Search for the cell housing the specified text and yield its (x, y) center coordinate. 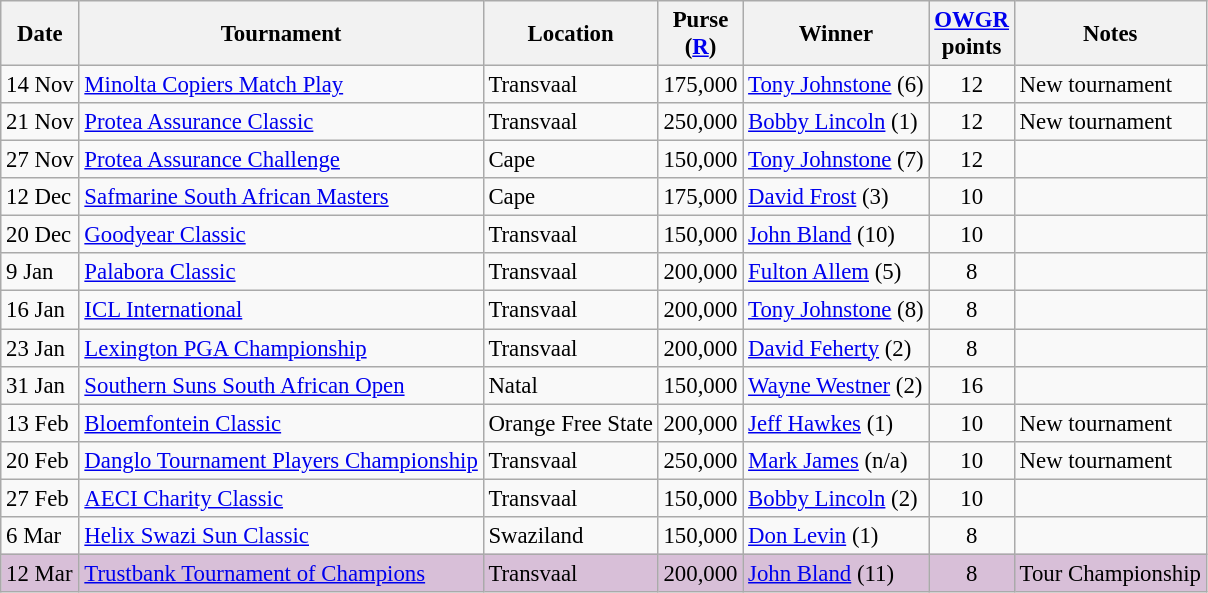
14 Nov (40, 85)
John Bland (11) (836, 573)
Mark James (n/a) (836, 460)
Protea Assurance Challenge (281, 160)
Fulton Allem (5) (836, 273)
Trustbank Tournament of Champions (281, 573)
12 Mar (40, 573)
21 Nov (40, 122)
Tony Johnstone (7) (836, 160)
David Feherty (2) (836, 348)
16 Jan (40, 310)
Natal (570, 385)
16 (972, 385)
20 Dec (40, 235)
31 Jan (40, 385)
Date (40, 34)
Wayne Westner (2) (836, 385)
ICL International (281, 310)
Swaziland (570, 536)
Don Levin (1) (836, 536)
20 Feb (40, 460)
Orange Free State (570, 423)
Goodyear Classic (281, 235)
Tournament (281, 34)
Minolta Copiers Match Play (281, 85)
12 Dec (40, 197)
Tony Johnstone (8) (836, 310)
Safmarine South African Masters (281, 197)
27 Feb (40, 498)
Location (570, 34)
Southern Suns South African Open (281, 385)
Lexington PGA Championship (281, 348)
13 Feb (40, 423)
Tour Championship (1110, 573)
Winner (836, 34)
23 Jan (40, 348)
Purse(R) (700, 34)
27 Nov (40, 160)
Bloemfontein Classic (281, 423)
Protea Assurance Classic (281, 122)
Jeff Hawkes (1) (836, 423)
Bobby Lincoln (2) (836, 498)
John Bland (10) (836, 235)
Notes (1110, 34)
David Frost (3) (836, 197)
Helix Swazi Sun Classic (281, 536)
Palabora Classic (281, 273)
Tony Johnstone (6) (836, 85)
OWGRpoints (972, 34)
9 Jan (40, 273)
6 Mar (40, 536)
AECI Charity Classic (281, 498)
Danglo Tournament Players Championship (281, 460)
Bobby Lincoln (1) (836, 122)
